Detect which cell encompasses the target text, then output its [x, y] center coordinate. 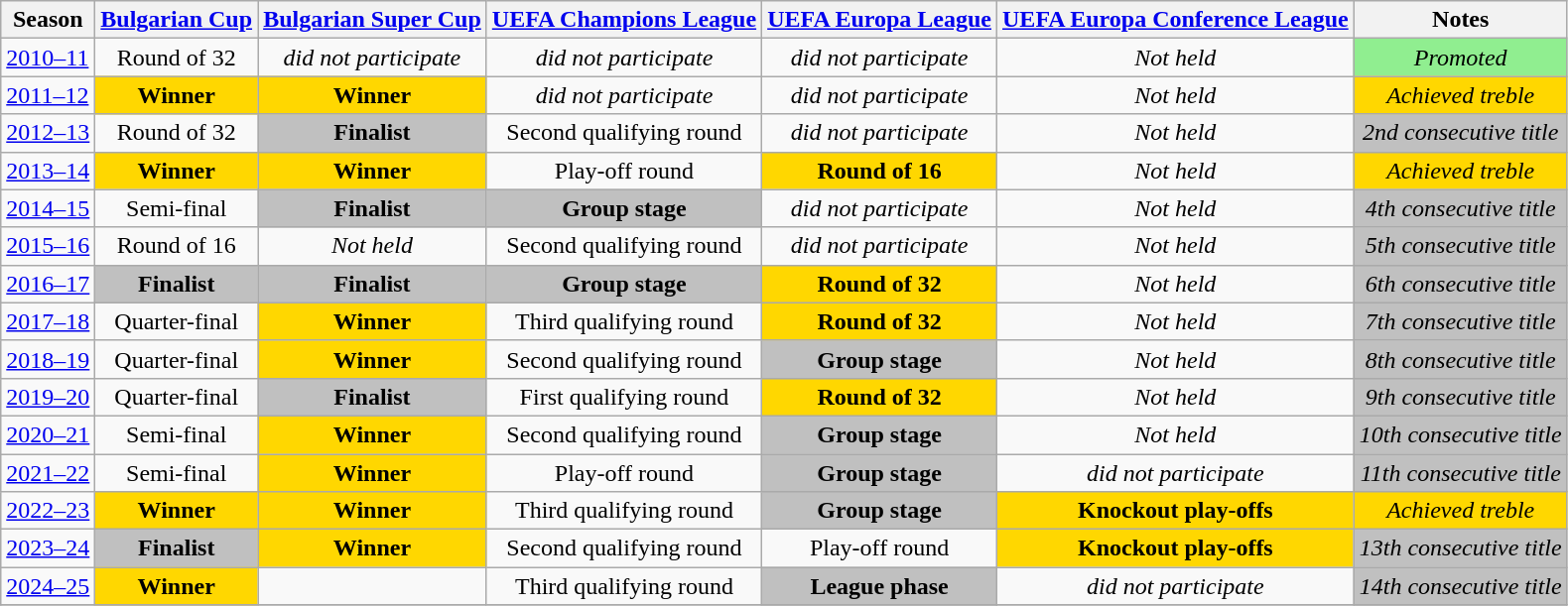
Bulgarian Cup [177, 20]
2013–14 [48, 171]
First qualifying round [623, 397]
11th consecutive title [1461, 473]
League phase [879, 586]
Notes [1461, 20]
2011–12 [48, 95]
2014–15 [48, 208]
2022–23 [48, 511]
UEFA Europa League [879, 20]
2019–20 [48, 397]
2024–25 [48, 586]
2010–11 [48, 58]
2017–18 [48, 321]
2020–21 [48, 434]
2nd consecutive title [1461, 133]
13th consecutive title [1461, 548]
6th consecutive title [1461, 284]
2015–16 [48, 246]
14th consecutive title [1461, 586]
10th consecutive title [1461, 434]
2012–13 [48, 133]
2016–17 [48, 284]
2018–19 [48, 359]
2023–24 [48, 548]
Bulgarian Super Cup [373, 20]
2021–22 [48, 473]
4th consecutive title [1461, 208]
7th consecutive title [1461, 321]
5th consecutive title [1461, 246]
9th consecutive title [1461, 397]
UEFA Champions League [623, 20]
Season [48, 20]
Promoted [1461, 58]
8th consecutive title [1461, 359]
UEFA Europa Conference League [1176, 20]
